Find where the given text appears and provide that cell's center as (X, Y) coordinate. 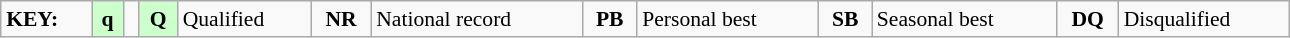
q (108, 19)
NR (341, 19)
Qualified (244, 19)
PB (610, 19)
Q (158, 19)
SB (846, 19)
DQ (1088, 19)
Seasonal best (964, 19)
KEY: (46, 19)
Disqualified (1204, 19)
National record (476, 19)
Personal best (728, 19)
